Return (x, y) of the center of cell containing provided text 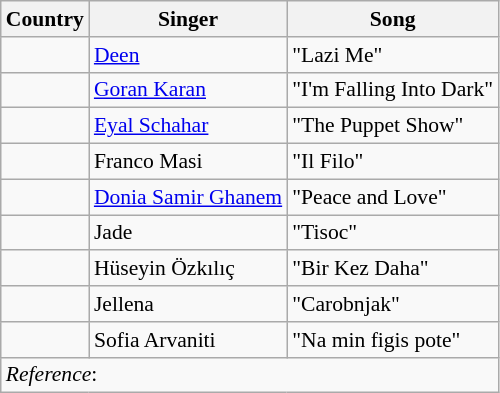
Singer (188, 19)
"Carobnjak" (392, 304)
"Lazi Me" (392, 55)
Goran Karan (188, 90)
Franco Masi (188, 162)
Country (45, 19)
"Na min figis pote" (392, 340)
"Peace and Love" (392, 197)
Song (392, 19)
Sofia Arvaniti (188, 340)
"I'm Falling Into Dark" (392, 90)
Jellena (188, 304)
Deen (188, 55)
Hüseyin Özkılıç (188, 269)
"Il Filo" (392, 162)
"Bir Kez Daha" (392, 269)
Reference: (250, 375)
Eyal Schahar (188, 126)
"Tisoc" (392, 233)
Donia Samir Ghanem (188, 197)
"The Puppet Show" (392, 126)
Jade (188, 233)
